Locate the cell with the specified text and output its (x, y) center coordinate. 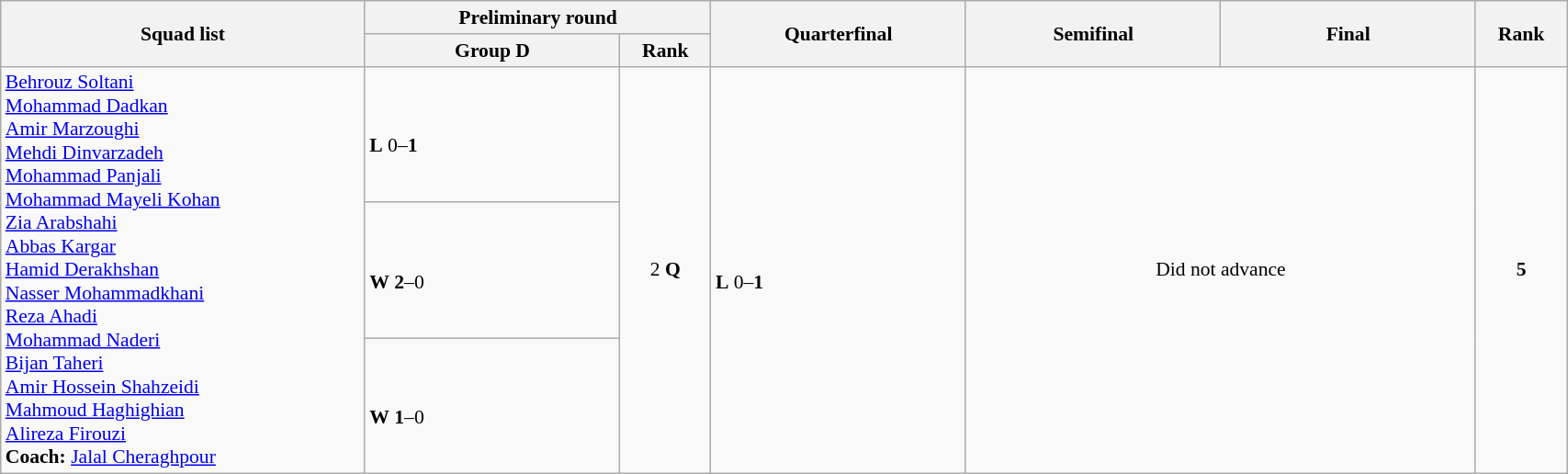
Squad list (183, 33)
Semifinal (1093, 33)
Preliminary round (538, 17)
W 2–0 (492, 270)
Did not advance (1220, 270)
Final (1348, 33)
Group D (492, 51)
W 1–0 (492, 406)
Quarterfinal (839, 33)
5 (1521, 270)
2 Q (665, 270)
